From the cell containing the given text, extract its center point as (X, Y) coordinate. 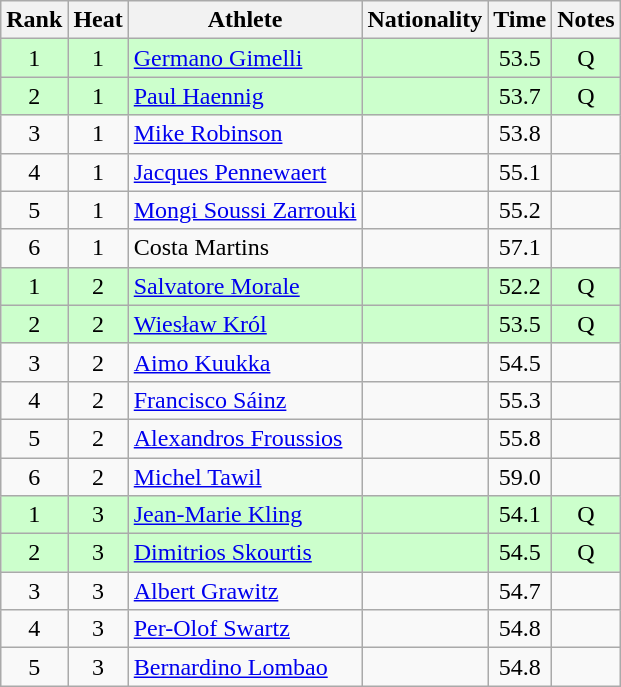
55.2 (520, 210)
55.3 (520, 400)
55.1 (520, 172)
Notes (586, 20)
Mike Robinson (245, 134)
Wiesław Król (245, 324)
Athlete (245, 20)
Germano Gimelli (245, 58)
Salvatore Morale (245, 286)
Alexandros Froussios (245, 438)
55.8 (520, 438)
Michel Tawil (245, 477)
Costa Martins (245, 248)
Heat (98, 20)
52.2 (520, 286)
59.0 (520, 477)
Nationality (425, 20)
Aimo Kuukka (245, 362)
Per-Olof Swartz (245, 629)
Dimitrios Skourtis (245, 553)
53.8 (520, 134)
Rank (34, 20)
Bernardino Lombao (245, 667)
Francisco Sáinz (245, 400)
Time (520, 20)
54.1 (520, 515)
Mongi Soussi Zarrouki (245, 210)
Albert Grawitz (245, 591)
Jean-Marie Kling (245, 515)
54.7 (520, 591)
Paul Haennig (245, 96)
53.7 (520, 96)
Jacques Pennewaert (245, 172)
57.1 (520, 248)
